Extract the (x, y) coordinate from the center of the cell holding the provided text.  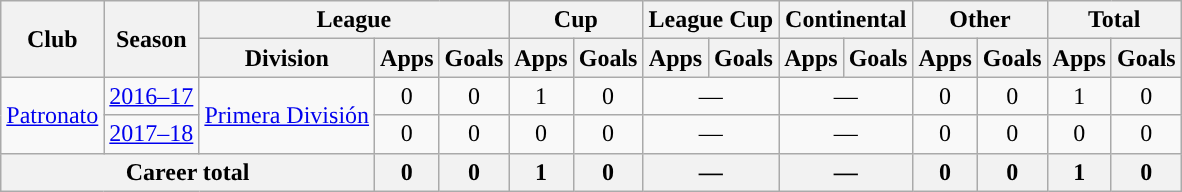
2016–17 (152, 96)
Division (287, 58)
Cup (576, 20)
League Cup (711, 20)
Continental (846, 20)
League (354, 20)
Primera División (287, 115)
Patronato (52, 115)
Season (152, 39)
Other (980, 20)
2017–18 (152, 134)
Club (52, 39)
Career total (188, 172)
Total (1114, 20)
